Scan for the cell matching the given text and deliver its [X, Y] coordinate at center. 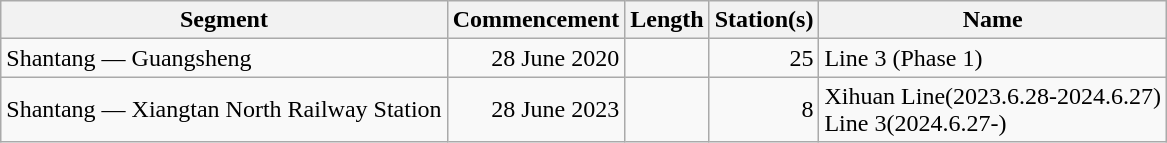
Xihuan Line(2023.6.28-2024.6.27)Line 3(2024.6.27-) [993, 110]
Segment [224, 20]
Line 3 (Phase 1) [993, 58]
8 [764, 110]
25 [764, 58]
Commencement [536, 20]
Shantang — Guangsheng [224, 58]
Station(s) [764, 20]
Length [667, 20]
Shantang — Xiangtan North Railway Station [224, 110]
28 June 2020 [536, 58]
Name [993, 20]
28 June 2023 [536, 110]
